Return the [X, Y] coordinate for the center point of the cell that contains the specified text.  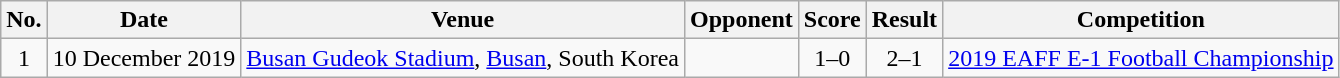
Competition [1141, 20]
Venue [463, 20]
No. [24, 20]
Score [832, 20]
Result [904, 20]
Opponent [742, 20]
2019 EAFF E-1 Football Championship [1141, 58]
10 December 2019 [144, 58]
1 [24, 58]
2–1 [904, 58]
Date [144, 20]
Busan Gudeok Stadium, Busan, South Korea [463, 58]
1–0 [832, 58]
